Determine the [x, y] coordinate at the center of the cell enclosing the given text.  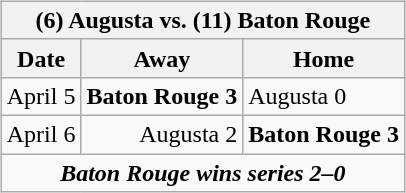
Augusta 0 [324, 96]
Augusta 2 [162, 134]
Baton Rouge wins series 2–0 [202, 173]
Date [41, 58]
Home [324, 58]
(6) Augusta vs. (11) Baton Rouge [202, 20]
Away [162, 58]
April 6 [41, 134]
April 5 [41, 96]
